Locate the cell with the specified text and output its [x, y] center coordinate. 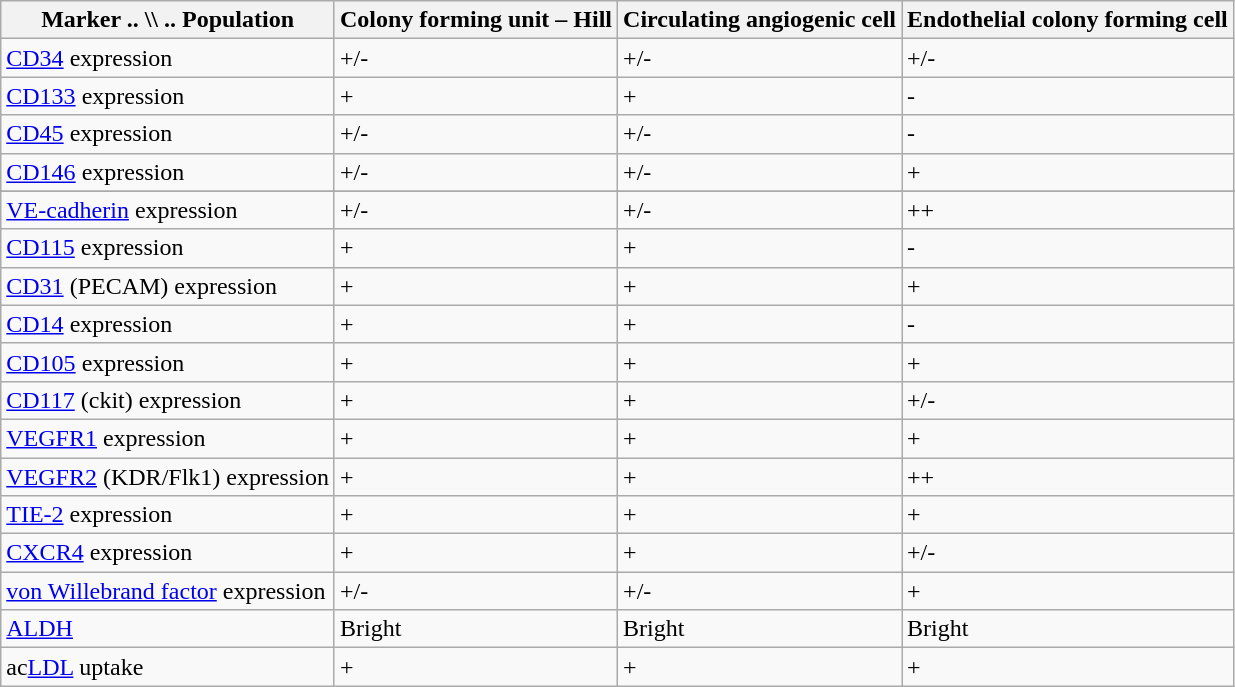
CD146 expression [168, 172]
CD31 (PECAM) expression [168, 286]
CXCR4 expression [168, 553]
acLDL uptake [168, 667]
VE-cadherin expression [168, 210]
ALDH [168, 629]
VEGFR1 expression [168, 438]
CD34 expression [168, 58]
CD133 expression [168, 96]
CD45 expression [168, 134]
CD105 expression [168, 362]
Circulating angiogenic cell [760, 20]
CD115 expression [168, 248]
Colony forming unit – Hill [476, 20]
von Willebrand factor expression [168, 591]
Marker .. \\ .. Population [168, 20]
TIE-2 expression [168, 515]
CD117 (ckit) expression [168, 400]
CD14 expression [168, 324]
VEGFR2 (KDR/Flk1) expression [168, 477]
Endothelial colony forming cell [1068, 20]
